For the text-containing cell, return its midpoint in (X, Y) coordinate format. 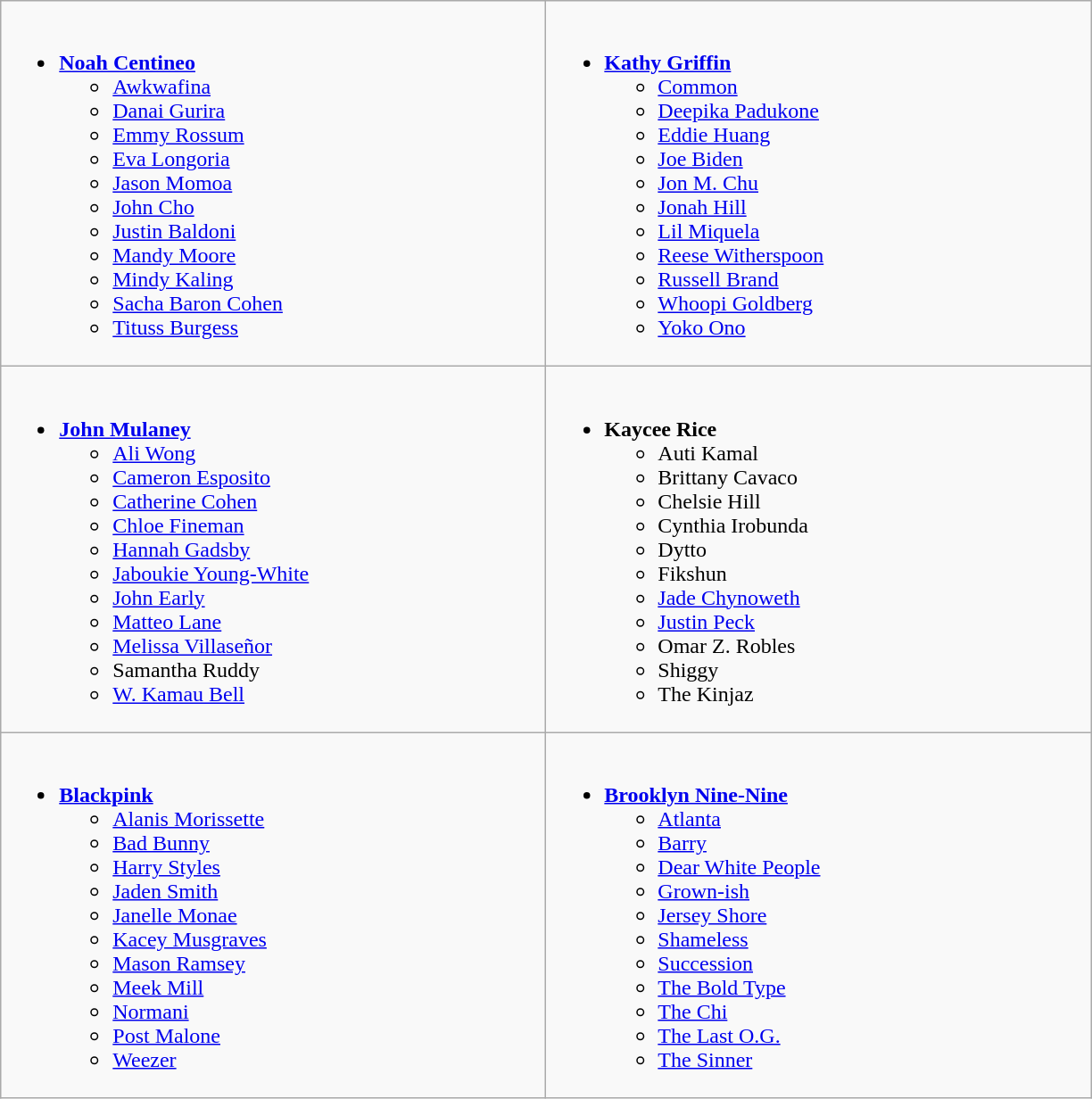
Noah CentineoAwkwafinaDanai GuriraEmmy RossumEva LongoriaJason MomoaJohn ChoJustin BaldoniMandy MooreMindy KalingSacha Baron CohenTituss Burgess (273, 184)
Brooklyn Nine-NineAtlantaBarryDear White PeopleGrown-ishJersey ShoreShamelessSuccessionThe Bold TypeThe ChiThe Last O.G.The Sinner (819, 915)
BlackpinkAlanis MorissetteBad BunnyHarry StylesJaden SmithJanelle MonaeKacey MusgravesMason RamseyMeek MillNormaniPost MaloneWeezer (273, 915)
Kathy GriffinCommonDeepika PadukoneEddie HuangJoe BidenJon M. ChuJonah HillLil MiquelaReese WitherspoonRussell BrandWhoopi GoldbergYoko Ono (819, 184)
Kaycee RiceAuti KamalBrittany CavacoChelsie HillCynthia IrobundaDyttoFikshunJade ChynowethJustin PeckOmar Z. RoblesShiggyThe Kinjaz (819, 549)
